Locate the cell with the specified text and output its (X, Y) center coordinate. 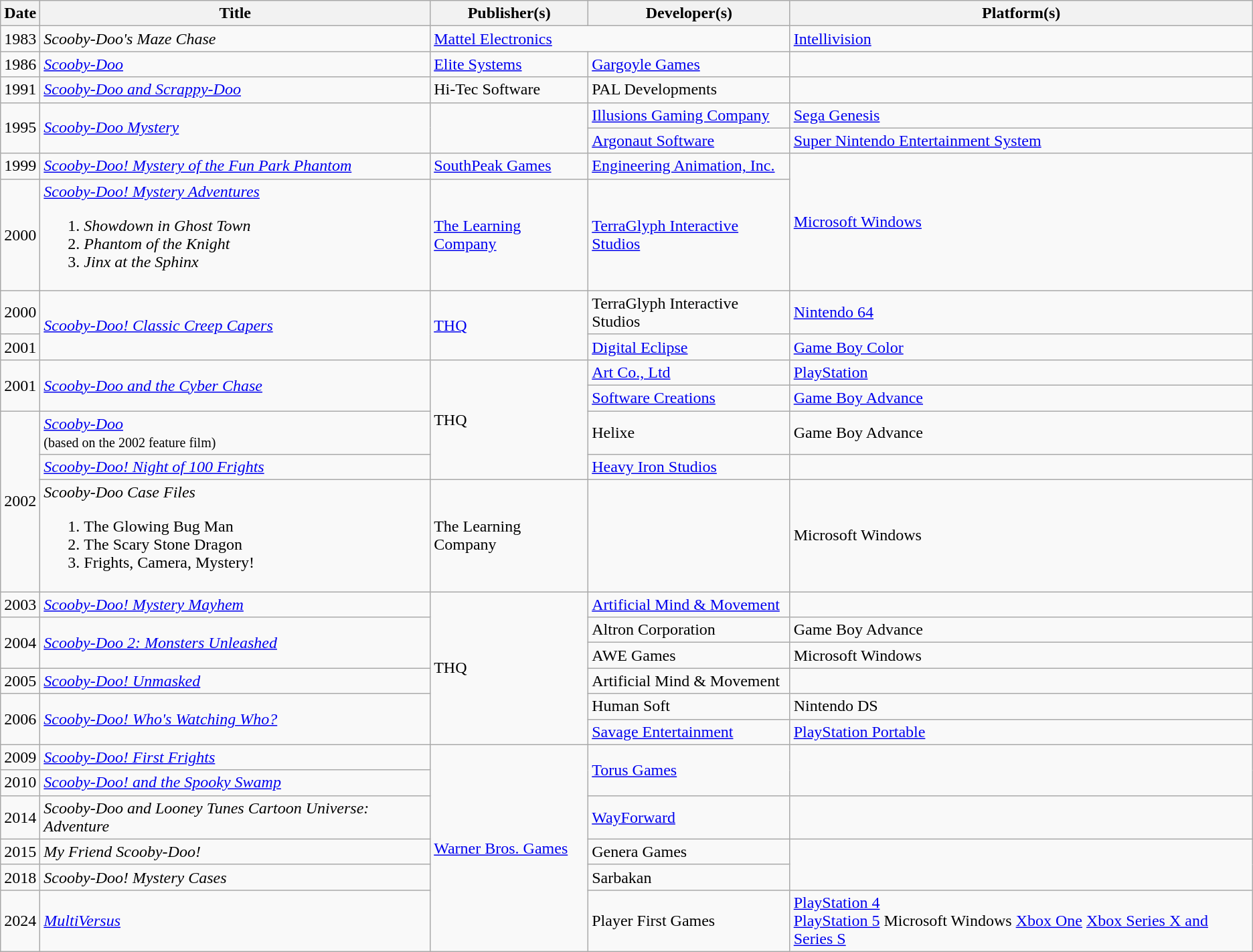
Savage Entertainment (689, 732)
Developer(s) (689, 13)
Scooby-Doo Case FilesThe Glowing Bug ManThe Scary Stone DragonFrights, Camera, Mystery! (236, 536)
Illusions Gaming Company (689, 115)
2024 (20, 921)
PlayStation Portable (1021, 732)
Title (236, 13)
My Friend Scooby-Doo! (236, 852)
Warner Bros. Games (509, 848)
Mattel Electronics (610, 39)
PlayStation 4PlayStation 5 Microsoft Windows Xbox One Xbox Series X and Series S (1021, 921)
Game Boy Color (1021, 347)
2003 (20, 605)
1999 (20, 166)
2006 (20, 719)
Publisher(s) (509, 13)
Scooby-Doo and Scrappy-Doo (236, 90)
Scooby-Doo! First Frights (236, 757)
Art Co., Ltd (689, 372)
2009 (20, 757)
2004 (20, 643)
Scooby-Doo 2: Monsters Unleashed (236, 643)
Heavy Iron Studios (689, 467)
Scooby-Doo! Classic Creep Capers (236, 325)
Digital Eclipse (689, 347)
Human Soft (689, 706)
2015 (20, 852)
WayForward (689, 817)
Altron Corporation (689, 630)
Scooby-Doo! Night of 100 Frights (236, 467)
PAL Developments (689, 90)
Sarbakan (689, 877)
Scooby-Doo and Looney Tunes Cartoon Universe: Adventure (236, 817)
SouthPeak Games (509, 166)
Software Creations (689, 398)
Date (20, 13)
2018 (20, 877)
Sega Genesis (1021, 115)
Scooby-Doo Mystery (236, 128)
2010 (20, 783)
Scooby-Doo! Mystery Cases (236, 877)
Platform(s) (1021, 13)
2002 (20, 501)
Genera Games (689, 852)
2005 (20, 681)
Elite Systems (509, 64)
Argonaut Software (689, 141)
1991 (20, 90)
1983 (20, 39)
Scooby-Doo(based on the 2002 feature film) (236, 432)
PlayStation (1021, 372)
MultiVersus (236, 921)
Scooby-Doo (236, 64)
Engineering Animation, Inc. (689, 166)
Scooby-Doo! and the Spooky Swamp (236, 783)
Scooby-Doo and the Cyber Chase (236, 385)
Helixe (689, 432)
2014 (20, 817)
Scooby-Doo! Mystery Mayhem (236, 605)
1986 (20, 64)
Scooby-Doo! Unmasked (236, 681)
Scooby-Doo's Maze Chase (236, 39)
1995 (20, 128)
Torus Games (689, 770)
Scooby-Doo! Mystery of the Fun Park Phantom (236, 166)
Super Nintendo Entertainment System (1021, 141)
Scooby-Doo! Mystery AdventuresShowdown in Ghost TownPhantom of the KnightJinx at the Sphinx (236, 234)
Nintendo DS (1021, 706)
Player First Games (689, 921)
Scooby-Doo! Who's Watching Who? (236, 719)
AWE Games (689, 655)
Intellivision (1021, 39)
Nintendo 64 (1021, 312)
Gargoyle Games (689, 64)
Hi-Tec Software (509, 90)
